Provide the [x, y] coordinate of the cell's center where the given text is located.  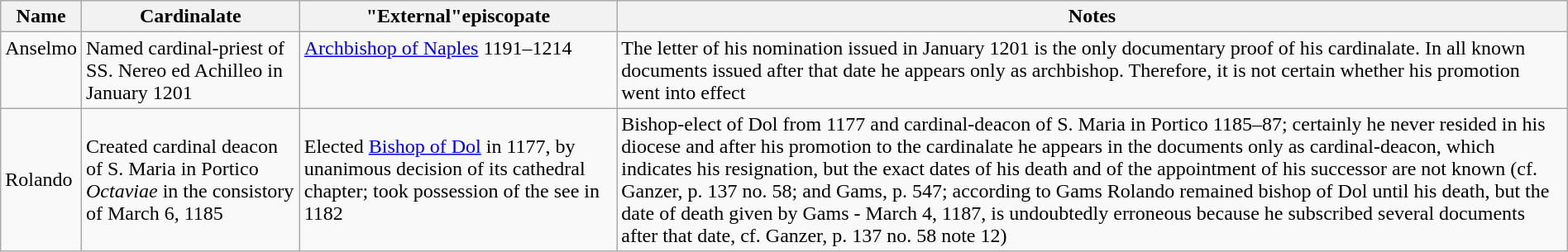
Anselmo [41, 70]
Named cardinal-priest of SS. Nereo ed Achilleo in January 1201 [190, 70]
Created cardinal deacon of S. Maria in Portico Octaviae in the consistory of March 6, 1185 [190, 180]
Notes [1092, 17]
"External"episcopate [458, 17]
Archbishop of Naples 1191–1214 [458, 70]
Elected Bishop of Dol in 1177, by unanimous decision of its cathedral chapter; took possession of the see in 1182 [458, 180]
Cardinalate [190, 17]
Name [41, 17]
Rolando [41, 180]
